Extract the [x, y] coordinate from the center of the cell holding the provided text.  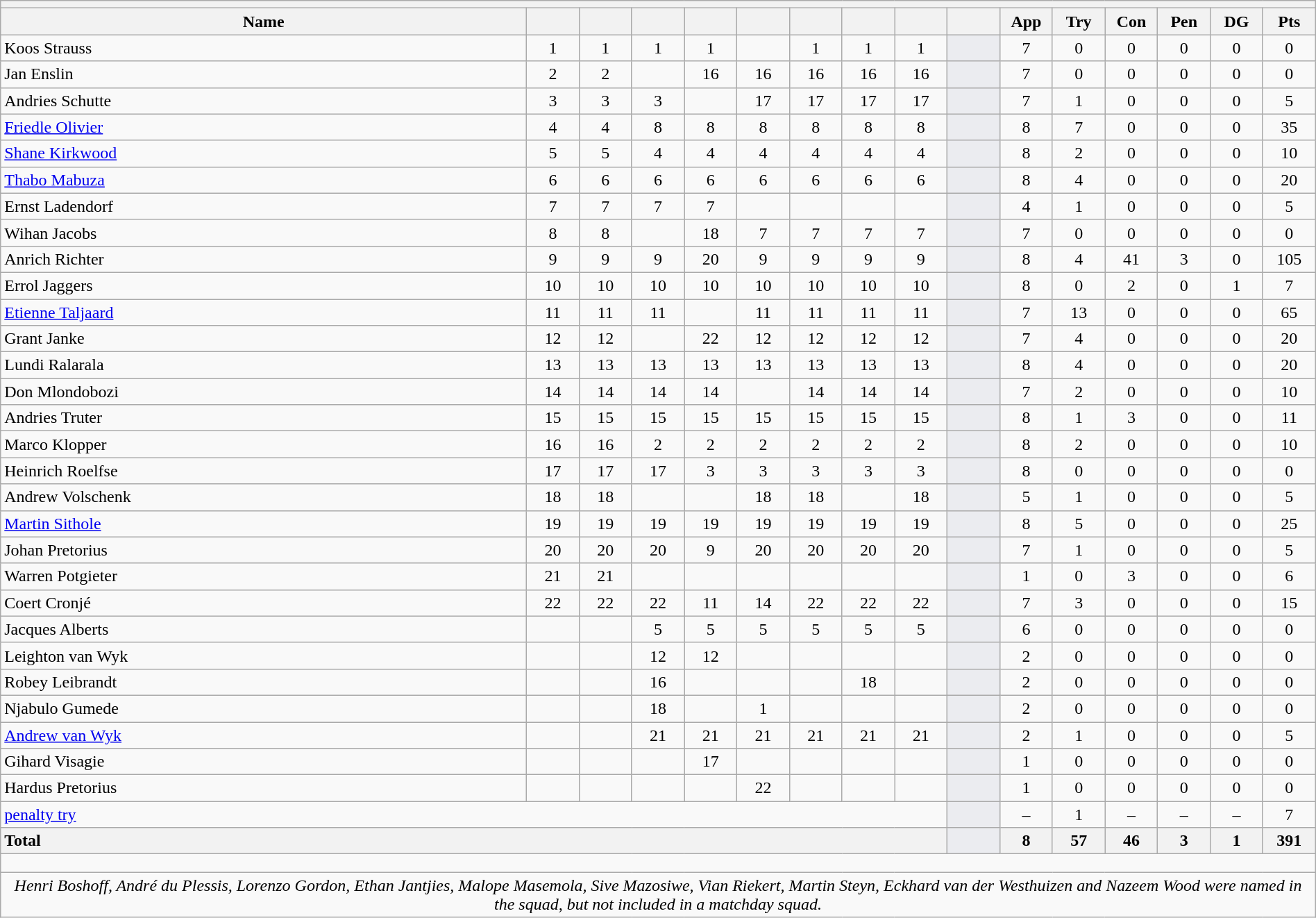
DG [1237, 22]
105 [1289, 259]
25 [1289, 524]
Andries Schutte [264, 101]
App [1027, 22]
Coert Cronjé [264, 603]
Andries Truter [264, 418]
Andrew Volschenk [264, 497]
Shane Kirkwood [264, 153]
35 [1289, 127]
Marco Klopper [264, 444]
Koos Strauss [264, 48]
41 [1131, 259]
Try [1079, 22]
Lundi Ralarala [264, 365]
Andrew van Wyk [264, 735]
Johan Pretorius [264, 550]
65 [1289, 312]
Etienne Taljaard [264, 312]
Errol Jaggers [264, 285]
Pts [1289, 22]
penalty try [474, 815]
Anrich Richter [264, 259]
Friedle Olivier [264, 127]
Grant Janke [264, 339]
Jan Enslin [264, 74]
Warren Potgieter [264, 576]
Con [1131, 22]
Leighton van Wyk [264, 656]
Heinrich Roelfse [264, 471]
Wihan Jacobs [264, 233]
Thabo Mabuza [264, 180]
Total [474, 841]
391 [1289, 841]
Ernst Ladendorf [264, 206]
Gihard Visagie [264, 762]
Pen [1184, 22]
Name [264, 22]
57 [1079, 841]
Robey Leibrandt [264, 682]
Hardus Pretorius [264, 788]
Jacques Alberts [264, 629]
Martin Sithole [264, 524]
46 [1131, 841]
Don Mlondobozi [264, 392]
Njabulo Gumede [264, 708]
